Output the [X, Y] coordinate of the center of the cell containing the given text.  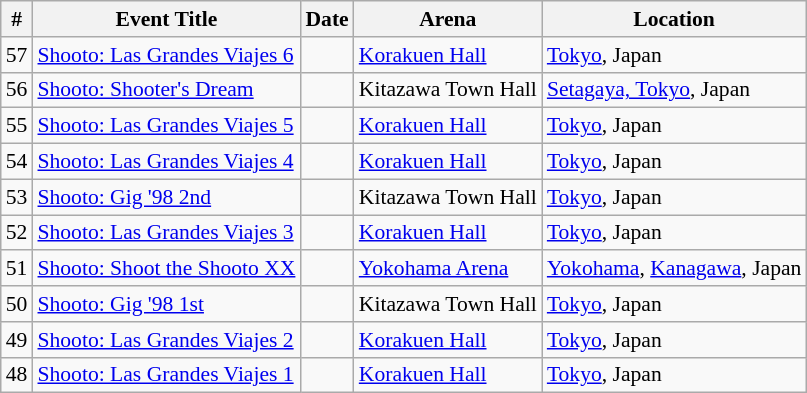
48 [17, 375]
Event Title [166, 19]
Yokohama, Kanagawa, Japan [674, 269]
50 [17, 304]
Shooto: Las Grandes Viajes 3 [166, 233]
Shooto: Las Grandes Viajes 1 [166, 375]
55 [17, 126]
52 [17, 233]
Shooto: Las Grandes Viajes 4 [166, 162]
Shooto: Las Grandes Viajes 6 [166, 55]
Shooto: Las Grandes Viajes 2 [166, 340]
Location [674, 19]
Shooto: Las Grandes Viajes 5 [166, 126]
Shooto: Shoot the Shooto XX [166, 269]
Shooto: Gig '98 2nd [166, 197]
53 [17, 197]
56 [17, 90]
51 [17, 269]
Shooto: Shooter's Dream [166, 90]
# [17, 19]
Shooto: Gig '98 1st [166, 304]
49 [17, 340]
Setagaya, Tokyo, Japan [674, 90]
Arena [448, 19]
Date [326, 19]
Yokohama Arena [448, 269]
54 [17, 162]
57 [17, 55]
